For the text-containing cell, return its midpoint in (X, Y) coordinate format. 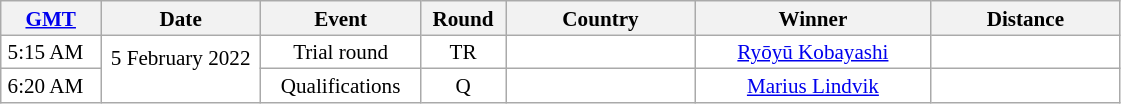
Q (464, 86)
5:15 AM (51, 52)
Date (181, 18)
Trial round (341, 52)
Marius Lindvik (812, 86)
Ryōyū Kobayashi (812, 52)
5 February 2022 (181, 69)
Distance (1025, 18)
GMT (51, 18)
Qualifications (341, 86)
TR (464, 52)
6:20 AM (51, 86)
Country (601, 18)
Winner (812, 18)
Round (464, 18)
Event (341, 18)
